Output the (x, y) coordinate of the center of the cell containing the given text.  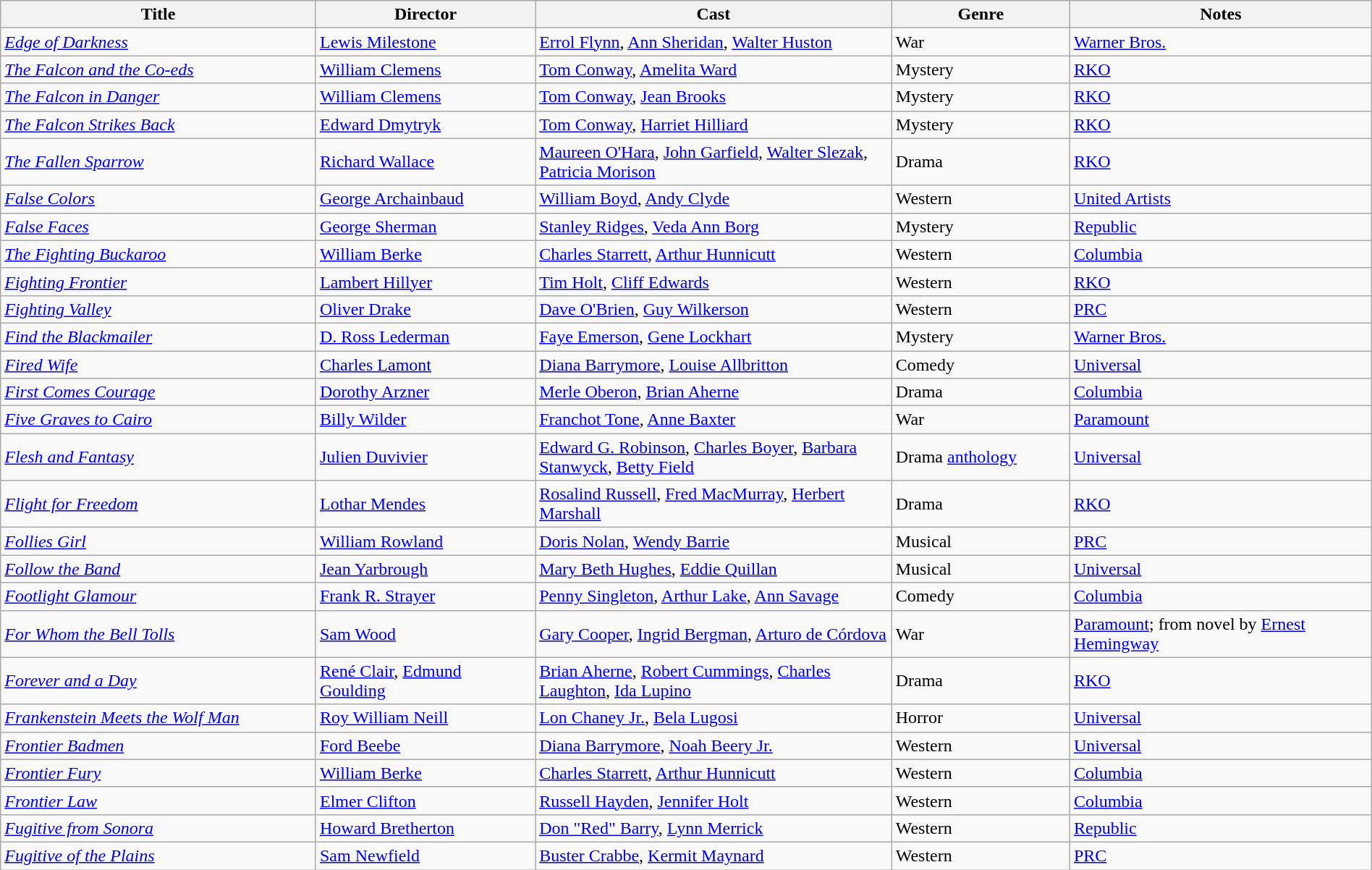
Franchot Tone, Anne Baxter (713, 420)
Lon Chaney Jr., Bela Lugosi (713, 718)
False Colors (158, 199)
Find the Blackmailer (158, 337)
Dorothy Arzner (425, 392)
Edward G. Robinson, Charles Boyer, Barbara Stanwyck, Betty Field (713, 457)
Lambert Hillyer (425, 282)
Faye Emerson, Gene Lockhart (713, 337)
The Fallen Sparrow (158, 162)
Buster Crabbe, Kermit Maynard (713, 856)
Maureen O'Hara, John Garfield, Walter Slezak, Patricia Morison (713, 162)
Tom Conway, Harriet Hilliard (713, 124)
Forever and a Day (158, 680)
George Archainbaud (425, 199)
Edge of Darkness (158, 42)
Lothar Mendes (425, 504)
Director (425, 14)
Sam Wood (425, 634)
Dave O'Brien, Guy Wilkerson (713, 309)
The Fighting Buckaroo (158, 254)
Rosalind Russell, Fred MacMurray, Herbert Marshall (713, 504)
United Artists (1220, 199)
Fighting Valley (158, 309)
The Falcon and the Co-eds (158, 69)
Tom Conway, Jean Brooks (713, 97)
Errol Flynn, Ann Sheridan, Walter Huston (713, 42)
Paramount (1220, 420)
For Whom the Bell Tolls (158, 634)
Paramount; from novel by Ernest Hemingway (1220, 634)
Footlight Glamour (158, 596)
Elmer Clifton (425, 801)
Follies Girl (158, 541)
D. Ross Lederman (425, 337)
Edward Dmytryk (425, 124)
Brian Aherne, Robert Cummings, Charles Laughton, Ida Lupino (713, 680)
Charles Lamont (425, 364)
Lewis Milestone (425, 42)
Oliver Drake (425, 309)
Roy William Neill (425, 718)
Gary Cooper, Ingrid Bergman, Arturo de Córdova (713, 634)
Sam Newfield (425, 856)
Fired Wife (158, 364)
Fugitive of the Plains (158, 856)
Horror (981, 718)
Mary Beth Hughes, Eddie Quillan (713, 569)
First Comes Courage (158, 392)
Drama anthology (981, 457)
Fugitive from Sonora (158, 828)
Title (158, 14)
Merle Oberon, Brian Aherne (713, 392)
Diana Barrymore, Noah Beery Jr. (713, 746)
Julien Duvivier (425, 457)
William Boyd, Andy Clyde (713, 199)
The Falcon in Danger (158, 97)
Tom Conway, Amelita Ward (713, 69)
Frontier Badmen (158, 746)
Notes (1220, 14)
George Sherman (425, 227)
Five Graves to Cairo (158, 420)
Frontier Law (158, 801)
Russell Hayden, Jennifer Holt (713, 801)
Ford Beebe (425, 746)
Flight for Freedom (158, 504)
Don "Red" Barry, Lynn Merrick (713, 828)
Cast (713, 14)
Billy Wilder (425, 420)
Frankenstein Meets the Wolf Man (158, 718)
The Falcon Strikes Back (158, 124)
Flesh and Fantasy (158, 457)
Follow the Band (158, 569)
Richard Wallace (425, 162)
Diana Barrymore, Louise Allbritton (713, 364)
Jean Yarbrough (425, 569)
Genre (981, 14)
René Clair, Edmund Goulding (425, 680)
Tim Holt, Cliff Edwards (713, 282)
False Faces (158, 227)
Howard Bretherton (425, 828)
Stanley Ridges, Veda Ann Borg (713, 227)
William Rowland (425, 541)
Doris Nolan, Wendy Barrie (713, 541)
Frank R. Strayer (425, 596)
Frontier Fury (158, 773)
Fighting Frontier (158, 282)
Penny Singleton, Arthur Lake, Ann Savage (713, 596)
